For the text-containing cell, return its midpoint in (x, y) coordinate format. 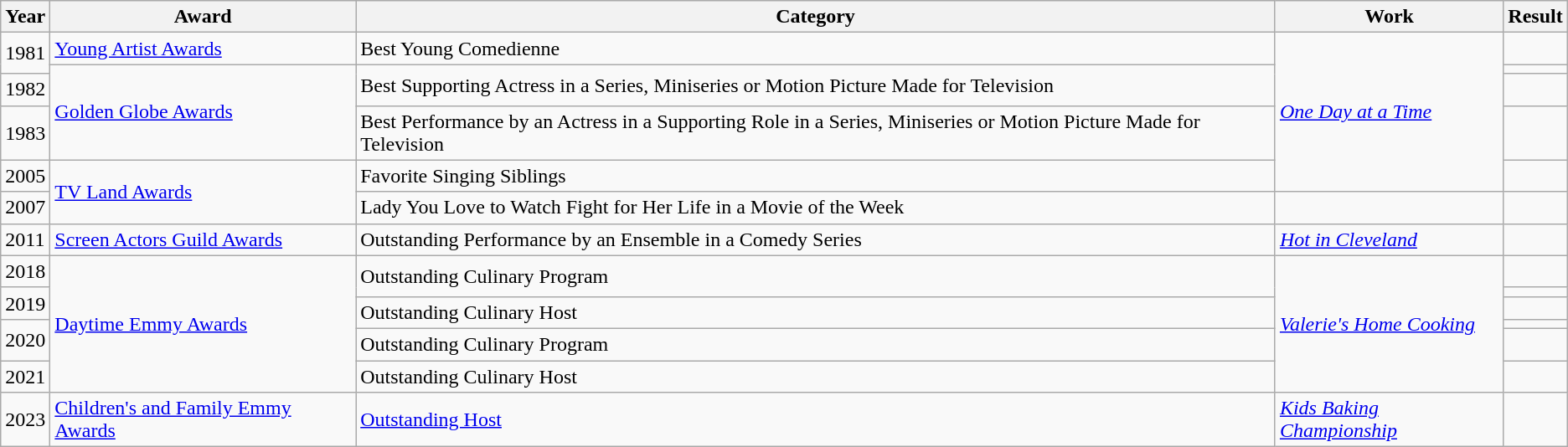
2018 (25, 271)
Best Young Comedienne (816, 49)
2011 (25, 239)
2005 (25, 176)
Favorite Singing Siblings (816, 176)
Category (816, 17)
Award (203, 17)
1981 (25, 54)
Best Performance by an Actress in a Supporting Role in a Series, Miniseries or Motion Picture Made for Television (816, 132)
One Day at a Time (1389, 112)
Hot in Cleveland (1389, 239)
Outstanding Performance by an Ensemble in a Comedy Series (816, 239)
1982 (25, 90)
Outstanding Host (816, 420)
Best Supporting Actress in a Series, Miniseries or Motion Picture Made for Television (816, 85)
2020 (25, 340)
2019 (25, 303)
Golden Globe Awards (203, 112)
2023 (25, 420)
TV Land Awards (203, 192)
Valerie's Home Cooking (1389, 323)
2007 (25, 208)
Kids Baking Championship (1389, 420)
Young Artist Awards (203, 49)
Lady You Love to Watch Fight for Her Life in a Movie of the Week (816, 208)
Result (1535, 17)
Year (25, 17)
1983 (25, 132)
Screen Actors Guild Awards (203, 239)
Daytime Emmy Awards (203, 323)
2021 (25, 376)
Work (1389, 17)
Children's and Family Emmy Awards (203, 420)
